Find where the given text appears and provide that cell's center as (X, Y) coordinate. 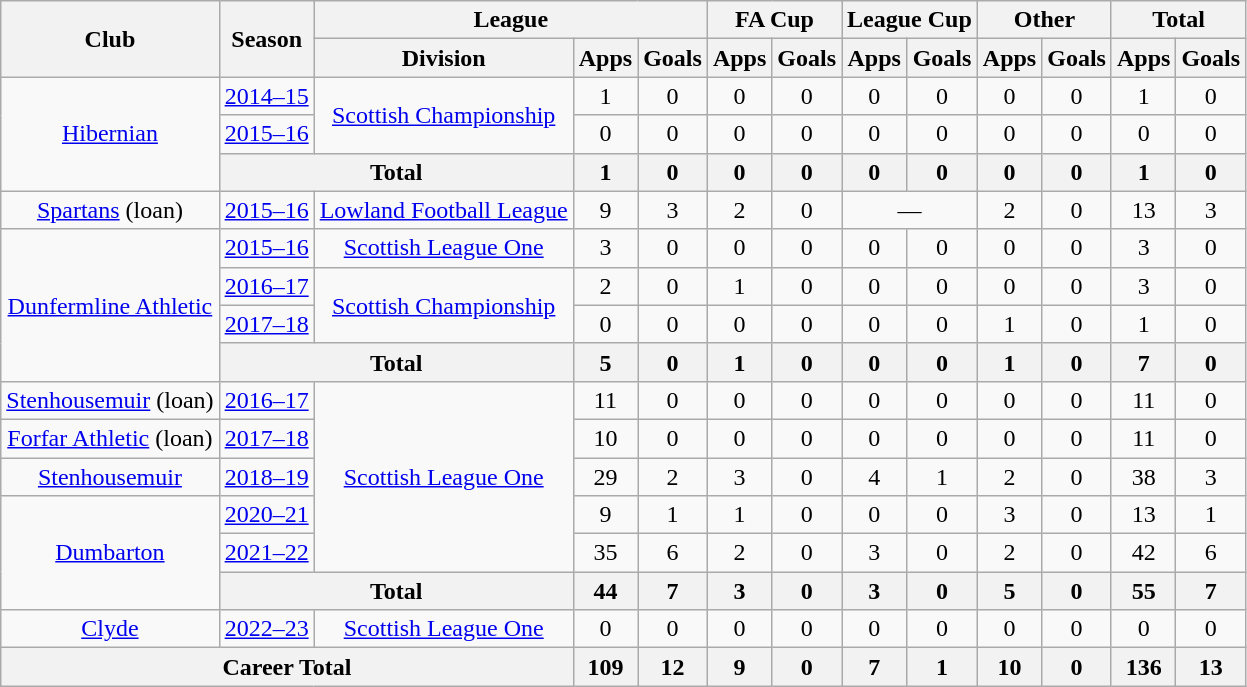
2020–21 (266, 515)
Other (1044, 20)
Division (444, 58)
35 (605, 553)
Spartans (loan) (110, 210)
— (910, 210)
55 (1143, 591)
Stenhousemuir (loan) (110, 400)
Clyde (110, 629)
Club (110, 39)
Forfar Athletic (loan) (110, 438)
38 (1143, 477)
136 (1143, 667)
12 (673, 667)
109 (605, 667)
Dunfermline Athletic (110, 305)
League (510, 20)
2018–19 (266, 477)
2022–23 (266, 629)
Lowland Football League (444, 210)
4 (874, 477)
44 (605, 591)
42 (1143, 553)
Career Total (287, 667)
Hibernian (110, 134)
Season (266, 39)
2021–22 (266, 553)
Stenhousemuir (110, 477)
29 (605, 477)
FA Cup (774, 20)
2014–15 (266, 96)
League Cup (910, 20)
Dumbarton (110, 553)
